Extract the [X, Y] coordinate from the center of the cell holding the provided text.  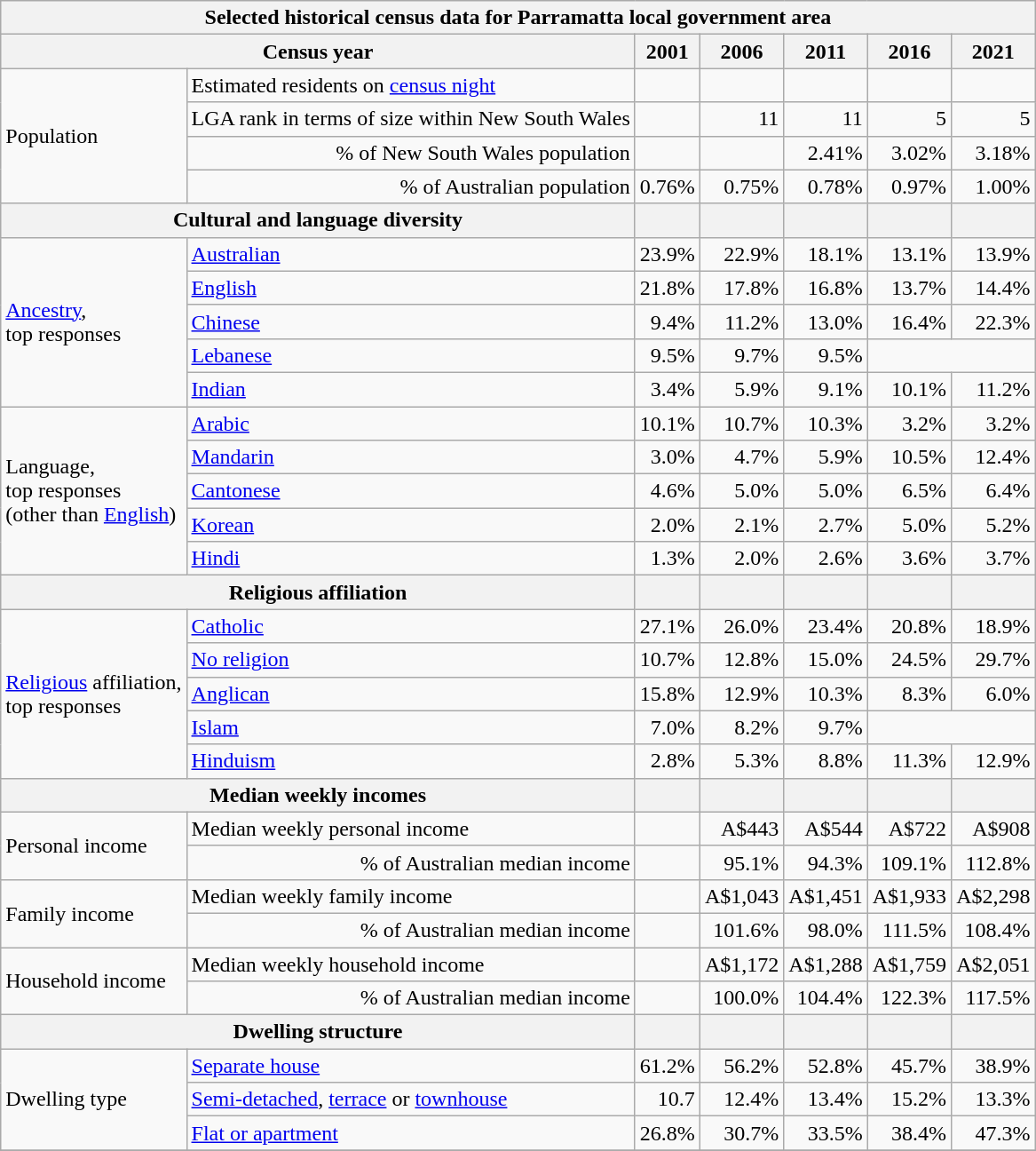
3.02% [909, 153]
12.8% [741, 660]
2.41% [826, 153]
45.7% [909, 1066]
Population [94, 136]
A$722 [909, 829]
52.8% [826, 1066]
Median weekly personal income [410, 829]
22.9% [741, 254]
Family income [94, 913]
2.6% [826, 559]
16.8% [826, 288]
101.6% [741, 930]
30.7% [741, 1133]
Dwelling structure [318, 1032]
21.8% [668, 288]
16.4% [909, 321]
13.9% [993, 254]
18.9% [993, 626]
20.8% [909, 626]
14.4% [993, 288]
Cultural and language diversity [318, 220]
A$2,051 [993, 964]
A$443 [741, 829]
A$908 [993, 829]
0.78% [826, 187]
3.18% [993, 153]
117.5% [993, 998]
4.6% [668, 491]
1.3% [668, 559]
13.4% [826, 1099]
2.1% [741, 525]
Dwelling type [94, 1099]
17.8% [741, 288]
6.0% [993, 694]
A$1,288 [826, 964]
29.7% [993, 660]
13.0% [826, 321]
5.2% [993, 525]
A$1,933 [909, 896]
A$1,759 [909, 964]
100.0% [741, 998]
8.8% [826, 761]
Korean [410, 525]
2011 [826, 52]
95.1% [741, 862]
% of Australian population [410, 187]
38.9% [993, 1066]
Arabic [410, 424]
LGA rank in terms of size within New South Wales [410, 119]
Anglican [410, 694]
38.4% [909, 1133]
Census year [318, 52]
2006 [741, 52]
9.4% [668, 321]
Cantonese [410, 491]
A$2,298 [993, 896]
Ancestry,top responses [94, 321]
Catholic [410, 626]
10.5% [909, 457]
1.00% [993, 187]
Language,top responses(other than English) [94, 491]
Median weekly family income [410, 896]
56.2% [741, 1066]
109.1% [909, 862]
8.3% [909, 694]
English [410, 288]
A$1,043 [741, 896]
Islam [410, 727]
3.0% [668, 457]
0.97% [909, 187]
22.3% [993, 321]
13.3% [993, 1099]
108.4% [993, 930]
15.0% [826, 660]
15.2% [909, 1099]
2001 [668, 52]
13.1% [909, 254]
3.4% [668, 389]
No religion [410, 660]
Separate house [410, 1066]
2016 [909, 52]
A$544 [826, 829]
Personal income [94, 845]
Median weekly incomes [318, 795]
10.7 [668, 1099]
2.8% [668, 761]
112.8% [993, 862]
Estimated residents on census night [410, 85]
Hindi [410, 559]
26.0% [741, 626]
6.5% [909, 491]
111.5% [909, 930]
Hinduism [410, 761]
104.4% [826, 998]
47.3% [993, 1133]
15.8% [668, 694]
11.3% [909, 761]
94.3% [826, 862]
Religious affiliation [318, 592]
6.4% [993, 491]
7.0% [668, 727]
Religious affiliation,top responses [94, 694]
Semi-detached, terrace or townhouse [410, 1099]
13.7% [909, 288]
Mandarin [410, 457]
Indian [410, 389]
Australian [410, 254]
23.4% [826, 626]
3.6% [909, 559]
8.2% [741, 727]
27.1% [668, 626]
0.76% [668, 187]
23.9% [668, 254]
% of New South Wales population [410, 153]
4.7% [741, 457]
Lebanese [410, 355]
2021 [993, 52]
0.75% [741, 187]
122.3% [909, 998]
26.8% [668, 1133]
A$1,172 [741, 964]
2.7% [826, 525]
Chinese [410, 321]
Flat or apartment [410, 1133]
A$1,451 [826, 896]
Median weekly household income [410, 964]
5.3% [741, 761]
3.7% [993, 559]
9.1% [826, 389]
24.5% [909, 660]
Household income [94, 980]
Selected historical census data for Parramatta local government area [518, 18]
98.0% [826, 930]
33.5% [826, 1133]
18.1% [826, 254]
61.2% [668, 1066]
